Provide the (x, y) coordinate of the cell's center where the given text is located.  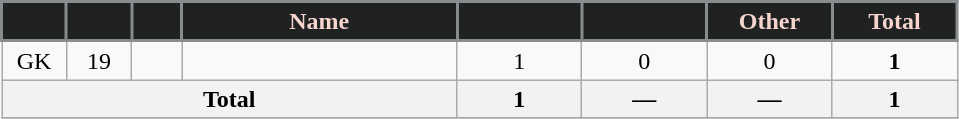
Name (320, 22)
GK (34, 60)
Other (770, 22)
19 (100, 60)
